Detect which cell encompasses the target text, then output its [X, Y] center coordinate. 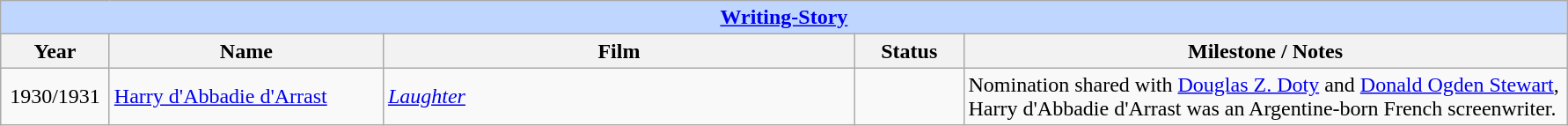
Film [619, 51]
Harry d'Abbadie d'Arrast [246, 97]
Status [909, 51]
Milestone / Notes [1265, 51]
Year [55, 51]
1930/1931 [55, 97]
Name [246, 51]
Nomination shared with Douglas Z. Doty and Donald Ogden Stewart, Harry d'Abbadie d'Arrast was an Argentine-born French screenwriter. [1265, 97]
Writing-Story [784, 18]
Laughter [619, 97]
